Search for the cell housing the specified text and yield its (X, Y) center coordinate. 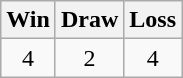
Win (28, 20)
Loss (153, 20)
Draw (89, 20)
2 (89, 58)
